Output the (X, Y) coordinate of the center of the cell containing the given text.  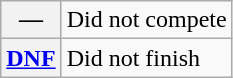
Did not finish (146, 58)
— (31, 20)
DNF (31, 58)
Did not compete (146, 20)
